Locate the cell with the specified text and output its [X, Y] center coordinate. 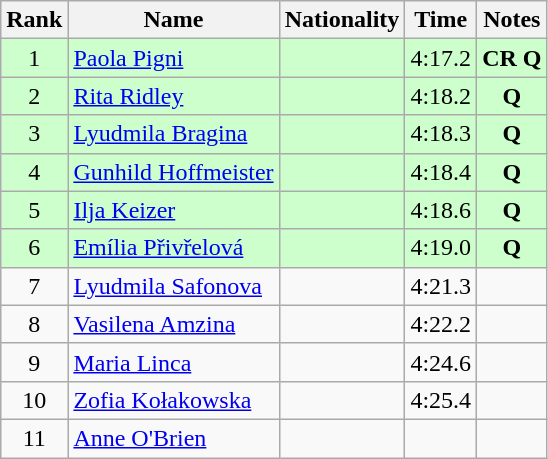
Notes [512, 20]
5 [34, 210]
Lyudmila Safonova [174, 286]
Paola Pigni [174, 58]
4:22.2 [441, 324]
10 [34, 400]
Maria Linca [174, 362]
6 [34, 248]
9 [34, 362]
8 [34, 324]
4:18.3 [441, 134]
1 [34, 58]
4:18.2 [441, 96]
4:17.2 [441, 58]
Ilja Keizer [174, 210]
Time [441, 20]
3 [34, 134]
Gunhild Hoffmeister [174, 172]
Anne O'Brien [174, 438]
4 [34, 172]
4:25.4 [441, 400]
4:24.6 [441, 362]
Lyudmila Bragina [174, 134]
Vasilena Amzina [174, 324]
Rita Ridley [174, 96]
Nationality [342, 20]
Name [174, 20]
Rank [34, 20]
11 [34, 438]
4:21.3 [441, 286]
4:18.6 [441, 210]
Emília Přivřelová [174, 248]
7 [34, 286]
Zofia Kołakowska [174, 400]
2 [34, 96]
CR Q [512, 58]
4:18.4 [441, 172]
4:19.0 [441, 248]
